For the text-containing cell, return its midpoint in (X, Y) coordinate format. 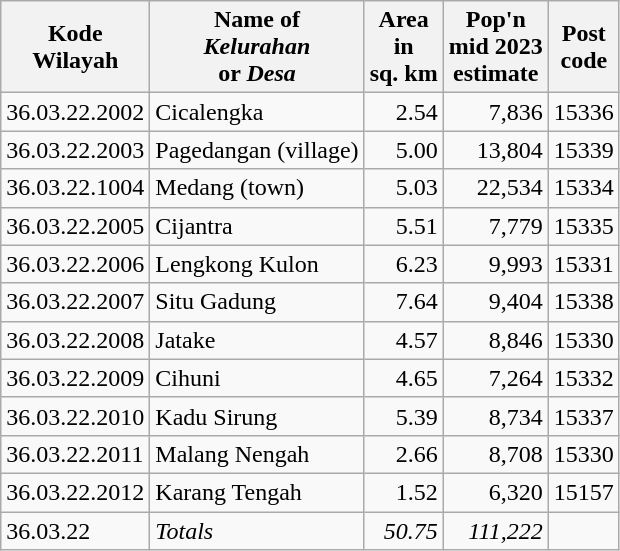
1.52 (404, 492)
Cihuni (257, 378)
8,708 (496, 454)
36.03.22.2008 (76, 340)
Totals (257, 531)
15335 (584, 226)
36.03.22.2011 (76, 454)
7,836 (496, 112)
22,534 (496, 188)
15331 (584, 264)
36.03.22.2010 (76, 416)
7,264 (496, 378)
Area in sq. km (404, 47)
5.03 (404, 188)
Situ Gadung (257, 302)
36.03.22.2012 (76, 492)
50.75 (404, 531)
Karang Tengah (257, 492)
8,846 (496, 340)
9,404 (496, 302)
36.03.22 (76, 531)
Kadu Sirung (257, 416)
Kode Wilayah (76, 47)
9,993 (496, 264)
Pop'nmid 2023estimate (496, 47)
Malang Nengah (257, 454)
15337 (584, 416)
13,804 (496, 150)
36.03.22.2006 (76, 264)
36.03.22.2003 (76, 150)
Cicalengka (257, 112)
2.66 (404, 454)
6.23 (404, 264)
Cijantra (257, 226)
15338 (584, 302)
Pagedangan (village) (257, 150)
36.03.22.1004 (76, 188)
7.64 (404, 302)
8,734 (496, 416)
36.03.22.2007 (76, 302)
5.39 (404, 416)
5.51 (404, 226)
15157 (584, 492)
Name of Kelurahan or Desa (257, 47)
15336 (584, 112)
7,779 (496, 226)
5.00 (404, 150)
15334 (584, 188)
Jatake (257, 340)
4.57 (404, 340)
4.65 (404, 378)
36.03.22.2002 (76, 112)
6,320 (496, 492)
2.54 (404, 112)
15339 (584, 150)
Lengkong Kulon (257, 264)
111,222 (496, 531)
15332 (584, 378)
36.03.22.2009 (76, 378)
Postcode (584, 47)
36.03.22.2005 (76, 226)
Medang (town) (257, 188)
